Pinpoint the cell where the given text exists, returning its [x, y] midpoint coordinate. 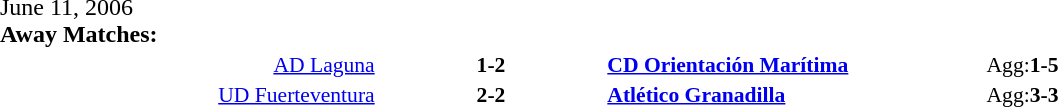
1-2 [492, 64]
CD Orientación Marítima [795, 64]
